Extract the (x, y) coordinate from the center of the cell holding the provided text.  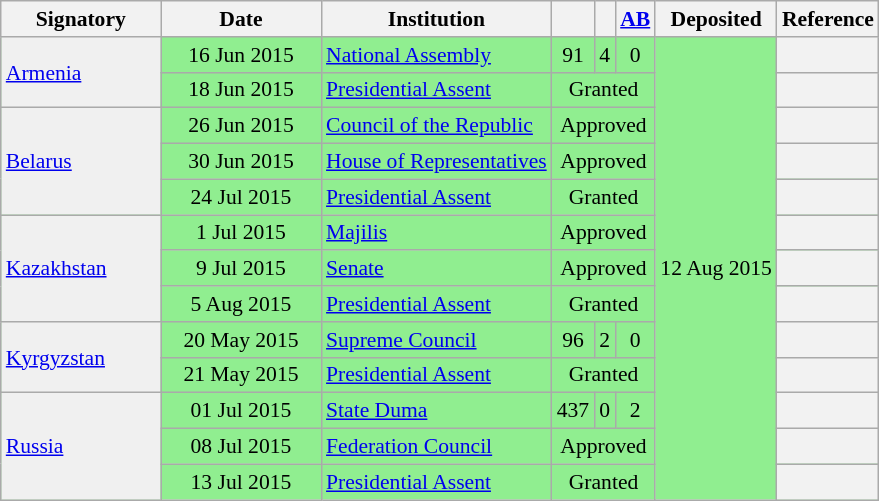
4 (604, 55)
House of Representatives (436, 162)
Majilis (436, 233)
National Assembly (436, 55)
Supreme Council (436, 340)
Reference (828, 19)
91 (574, 55)
1 Jul 2015 (241, 233)
18 Jun 2015 (241, 90)
12 Aug 2015 (716, 268)
State Duma (436, 411)
Institution (436, 19)
Kyrgyzstan (81, 358)
Federation Council (436, 447)
5 Aug 2015 (241, 304)
Kazakhstan (81, 268)
01 Jul 2015 (241, 411)
Deposited (716, 19)
08 Jul 2015 (241, 447)
Date (241, 19)
26 Jun 2015 (241, 126)
Russia (81, 446)
Belarus (81, 162)
Senate (436, 269)
9 Jul 2015 (241, 269)
Armenia (81, 72)
Council of the Republic (436, 126)
Signatory (81, 19)
96 (574, 340)
24 Jul 2015 (241, 197)
AB (635, 19)
30 Jun 2015 (241, 162)
13 Jul 2015 (241, 482)
21 May 2015 (241, 375)
437 (574, 411)
20 May 2015 (241, 340)
16 Jun 2015 (241, 55)
